Capture the cell that displays the provided text and extract its (x, y) central coordinate. 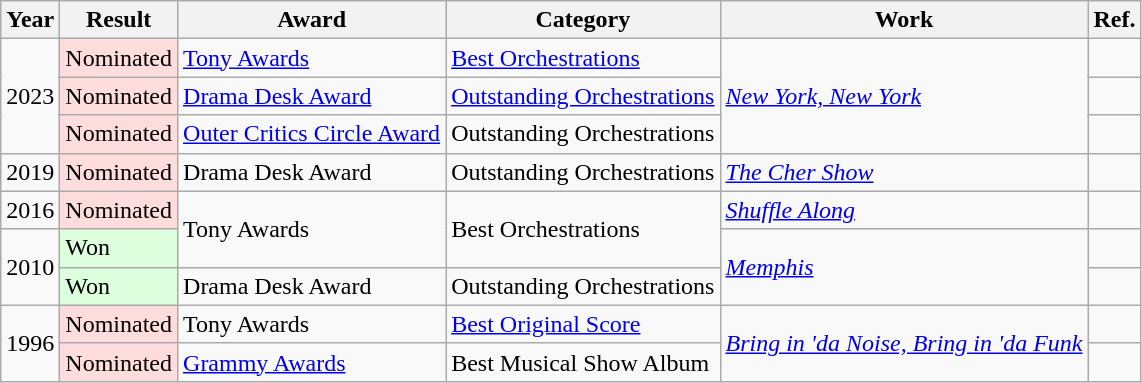
The Cher Show (904, 172)
Result (119, 20)
Year (30, 20)
Category (583, 20)
Grammy Awards (312, 362)
2010 (30, 267)
Best Musical Show Album (583, 362)
Award (312, 20)
2023 (30, 96)
New York, New York (904, 96)
Best Original Score (583, 324)
Memphis (904, 267)
Shuffle Along (904, 210)
Work (904, 20)
Outer Critics Circle Award (312, 134)
Ref. (1114, 20)
1996 (30, 343)
2019 (30, 172)
2016 (30, 210)
Bring in 'da Noise, Bring in 'da Funk (904, 343)
